Pinpoint the cell where the given text exists, returning its (X, Y) midpoint coordinate. 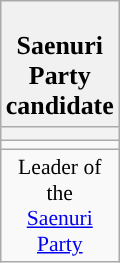
Saenuri Party candidate (60, 64)
Leader of theSaenuri Party (60, 206)
